Detect which cell encompasses the target text, then output its (x, y) center coordinate. 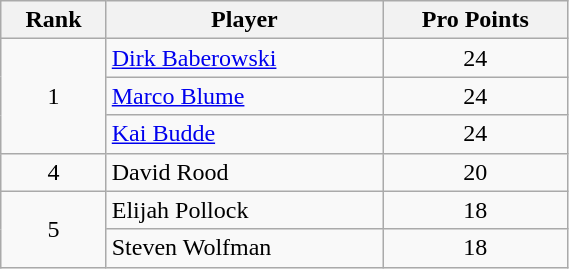
20 (476, 172)
David Rood (244, 172)
Kai Budde (244, 134)
Marco Blume (244, 96)
4 (54, 172)
Rank (54, 20)
5 (54, 229)
Dirk Baberowski (244, 58)
Steven Wolfman (244, 248)
1 (54, 96)
Elijah Pollock (244, 210)
Player (244, 20)
Pro Points (476, 20)
